Provide the [X, Y] coordinate of the cell's center where the given text is located.  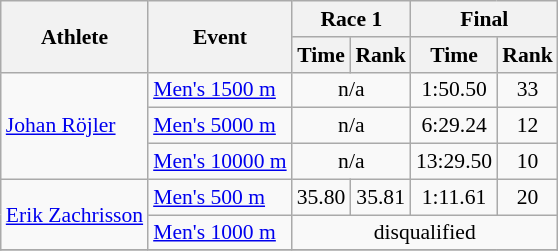
35.81 [380, 197]
Men's 10000 m [220, 162]
6:29.24 [454, 126]
33 [528, 90]
13:29.50 [454, 162]
disqualified [425, 233]
20 [528, 197]
1:11.61 [454, 197]
10 [528, 162]
Men's 1000 m [220, 233]
Erik Zachrisson [74, 214]
35.80 [322, 197]
12 [528, 126]
Event [220, 36]
Athlete [74, 36]
Race 1 [352, 19]
Men's 5000 m [220, 126]
Final [484, 19]
Johan Röjler [74, 126]
1:50.50 [454, 90]
Men's 1500 m [220, 90]
Men's 500 m [220, 197]
